Return (X, Y) of the center of cell containing provided text 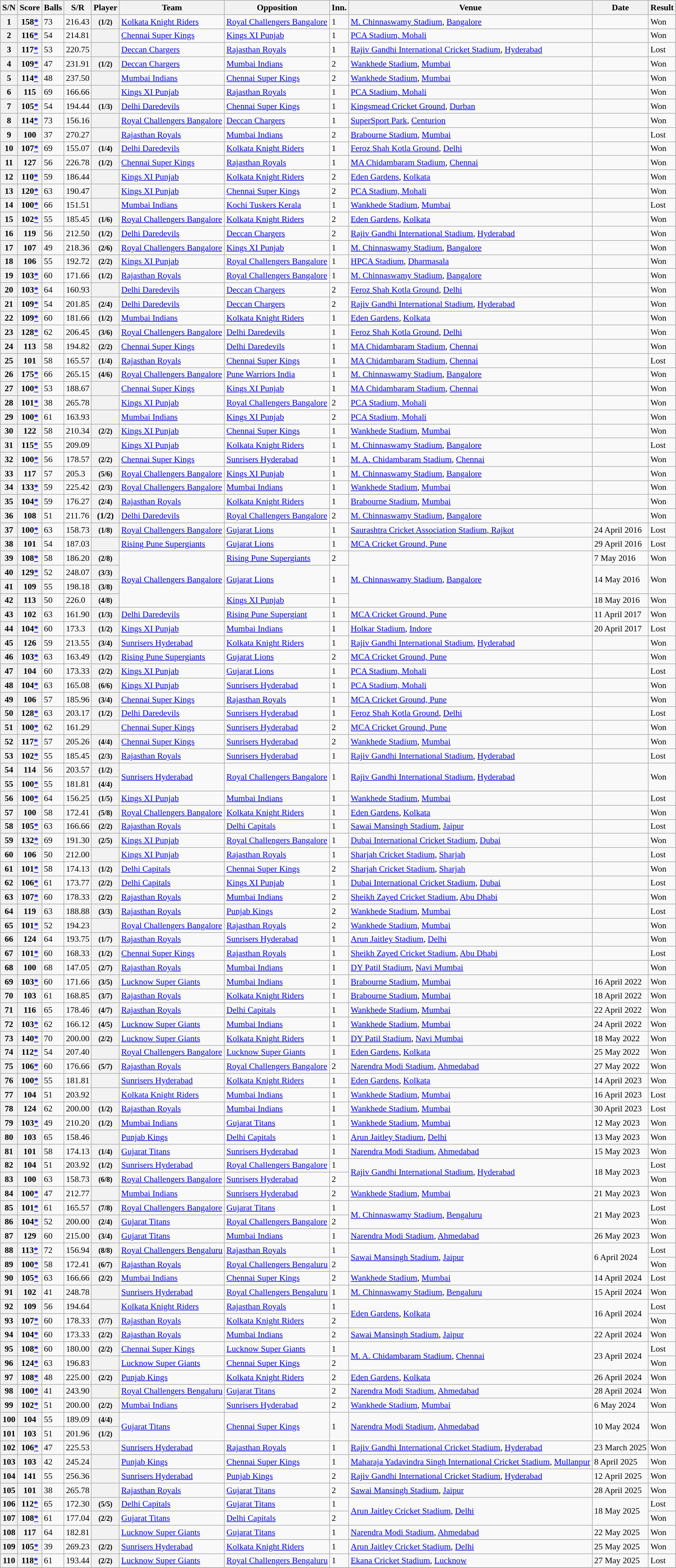
81 (9, 1151)
163.93 (78, 417)
34 (9, 488)
25 May 2022 (620, 1052)
212.50 (78, 233)
71 (9, 1010)
196.83 (78, 1363)
26 April 2024 (620, 1377)
166.12 (78, 1024)
141 (29, 1476)
79 (9, 1123)
18 May 2016 (620, 600)
182.81 (78, 1533)
94 (9, 1335)
270.27 (78, 135)
203.57 (78, 770)
12 May 2023 (620, 1123)
212.00 (78, 855)
7 (9, 107)
21 (9, 304)
177.04 (78, 1518)
12 April 2025 (620, 1476)
20 (9, 290)
194.82 (78, 346)
Kingsmead Cricket Ground, Durban (470, 107)
161.90 (78, 615)
126 (29, 643)
(3/7) (105, 996)
156.16 (78, 120)
203.17 (78, 713)
23 (9, 333)
23 March 2025 (620, 1448)
215.00 (78, 1236)
191.30 (78, 841)
110 (9, 1561)
158* (29, 22)
6 (9, 92)
10 (9, 149)
86 (9, 1222)
8 (9, 120)
205.3 (78, 474)
Score (29, 8)
173.77 (78, 883)
129 (29, 1236)
176.66 (78, 1067)
Rising Pune Supergiant (277, 615)
90 (9, 1278)
(5/7) (105, 1067)
11 April 2017 (620, 615)
30 April 2023 (620, 1109)
32 (9, 459)
4 (9, 64)
17 (9, 248)
10 May 2024 (620, 1427)
Result (662, 8)
214.81 (78, 36)
6 April 2024 (620, 1257)
210.20 (78, 1123)
88 (9, 1250)
243.90 (78, 1391)
269.23 (78, 1547)
124* (29, 1363)
9 (9, 135)
13 (9, 191)
28 April 2025 (620, 1490)
78 (9, 1109)
226.0 (78, 600)
29 April 2016 (620, 544)
27 May 2025 (620, 1561)
194.23 (78, 926)
29 (9, 417)
(5/6) (105, 474)
22 April 2024 (620, 1335)
Kochi Tuskers Kerala (277, 205)
22 (9, 318)
8 April 2025 (620, 1462)
(1/6) (105, 220)
87 (9, 1236)
176.27 (78, 502)
181.66 (78, 318)
15 April 2024 (620, 1293)
168.33 (78, 954)
132* (29, 841)
Ekana Cricket Stadium, Lucknow (470, 1561)
96 (9, 1363)
Inn. (339, 8)
(8/8) (105, 1250)
211.76 (78, 516)
(5/8) (105, 813)
44 (9, 629)
209.09 (78, 446)
22 May 2025 (620, 1533)
187.03 (78, 544)
16 April 2023 (620, 1095)
Opposition (277, 8)
Date (620, 8)
23 April 2024 (620, 1356)
(4/6) (105, 375)
36 (9, 516)
76 (9, 1081)
89 (9, 1264)
Saurashtra Cricket Association Stadium, Rajkot (470, 530)
(7/7) (105, 1321)
SuperSport Park, Centurion (470, 120)
189.09 (78, 1420)
190.47 (78, 191)
30 (9, 431)
24 April 2022 (620, 1024)
(2/5) (105, 841)
(2/6) (105, 248)
237.50 (78, 78)
14 May 2016 (620, 579)
S/N (9, 8)
92 (9, 1307)
Venue (470, 8)
(6/8) (105, 1180)
26 (9, 375)
127 (29, 163)
28 April 2024 (620, 1391)
188.88 (78, 911)
77 (9, 1095)
113* (29, 1250)
248.78 (78, 1293)
18 May 2025 (620, 1511)
16 April 2024 (620, 1314)
24 April 2016 (620, 530)
213.55 (78, 643)
99 (9, 1405)
75 (9, 1067)
85 (9, 1208)
265.15 (78, 375)
18 May 2023 (620, 1172)
201.85 (78, 304)
25 (9, 361)
45 (9, 643)
14 April 2024 (620, 1278)
24 (9, 346)
(3/6) (105, 333)
129* (29, 572)
178.57 (78, 459)
19 (9, 276)
98 (9, 1391)
194.64 (78, 1307)
212.77 (78, 1194)
225.42 (78, 488)
105 (9, 1490)
(4/5) (105, 1024)
26 May 2023 (620, 1236)
14 April 2023 (620, 1081)
194.44 (78, 107)
218.36 (78, 248)
118* (29, 1561)
46 (9, 657)
18 April 2022 (620, 996)
(6/7) (105, 1264)
226.78 (78, 163)
188.67 (78, 389)
165.08 (78, 685)
216.43 (78, 22)
Pune Warriors India (277, 375)
207.40 (78, 1052)
(2/7) (105, 968)
(1/5) (105, 798)
20 April 2017 (620, 629)
28 (9, 403)
25 May 2025 (620, 1547)
225.00 (78, 1377)
18 (9, 262)
160.93 (78, 290)
193.44 (78, 1561)
97 (9, 1377)
248.07 (78, 572)
116 (29, 1010)
175* (29, 375)
245.24 (78, 1462)
91 (9, 1293)
180.00 (78, 1349)
80 (9, 1137)
13 May 2023 (620, 1137)
Player (105, 8)
16 April 2022 (620, 982)
(3/5) (105, 982)
40 (9, 572)
133* (29, 488)
178.46 (78, 1010)
27 May 2022 (620, 1067)
161.29 (78, 728)
18 May 2022 (620, 1038)
(5/5) (105, 1504)
140* (29, 1038)
5 (9, 78)
172.30 (78, 1504)
114 (29, 770)
16 (9, 233)
HPCA Stadium, Dharmasala (470, 262)
93 (9, 1321)
83 (9, 1180)
168.85 (78, 996)
Maharaja Yadavindra Singh International Cricket Stadium, Mullanpur (470, 1462)
220.75 (78, 50)
156.25 (78, 798)
(4/7) (105, 1010)
(2/8) (105, 558)
12 (9, 177)
(7/8) (105, 1208)
256.36 (78, 1476)
(3/8) (105, 587)
185.96 (78, 700)
Holkar Stadium, Indore (470, 629)
95 (9, 1349)
6 May 2024 (620, 1405)
67 (9, 954)
193.75 (78, 939)
S/R (78, 8)
186.44 (78, 177)
(1/7) (105, 939)
84 (9, 1194)
7 May 2016 (620, 558)
14 (9, 205)
31 (9, 446)
(1/8) (105, 530)
205.26 (78, 742)
110* (29, 177)
11 (9, 163)
3 (9, 50)
147.05 (78, 968)
173.3 (78, 629)
27 (9, 389)
163.49 (78, 657)
Team (172, 8)
198.18 (78, 587)
115* (29, 446)
192.72 (78, 262)
151.51 (78, 205)
35 (9, 502)
231.91 (78, 64)
201.96 (78, 1434)
122 (29, 431)
(6/6) (105, 685)
158.46 (78, 1137)
186.20 (78, 558)
15 May 2023 (620, 1151)
82 (9, 1165)
(4/8) (105, 600)
120* (29, 191)
156.94 (78, 1250)
33 (9, 474)
155.07 (78, 149)
15 (9, 220)
74 (9, 1052)
22 April 2022 (620, 1010)
210.34 (78, 431)
116* (29, 36)
Balls (53, 8)
115 (29, 92)
206.45 (78, 333)
225.53 (78, 1448)
43 (9, 615)
